Capture the cell that displays the provided text and extract its (x, y) central coordinate. 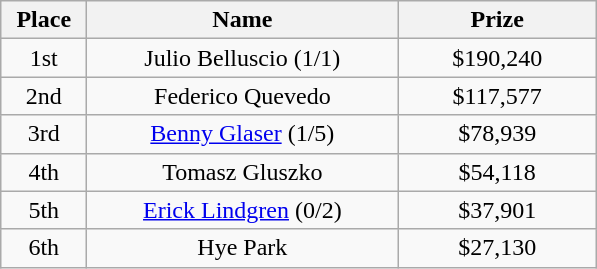
$27,130 (498, 248)
Tomasz Gluszko (242, 172)
2nd (44, 96)
$78,939 (498, 134)
Place (44, 20)
Benny Glaser (1/5) (242, 134)
Prize (498, 20)
3rd (44, 134)
Federico Quevedo (242, 96)
6th (44, 248)
4th (44, 172)
$37,901 (498, 210)
Julio Belluscio (1/1) (242, 58)
1st (44, 58)
$190,240 (498, 58)
Erick Lindgren (0/2) (242, 210)
Hye Park (242, 248)
Name (242, 20)
5th (44, 210)
$117,577 (498, 96)
$54,118 (498, 172)
